Identify which cell holds the provided text, then report its [x, y] central coordinate. 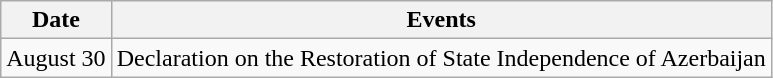
Events [441, 20]
Declaration on the Restoration of State Independence of Azerbaijan [441, 58]
August 30 [56, 58]
Date [56, 20]
